Scan for the cell matching the given text and deliver its (X, Y) coordinate at center. 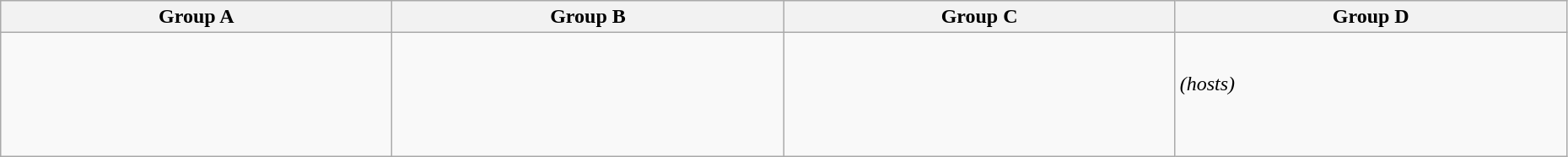
Group A (197, 17)
Group D (1371, 17)
Group B (588, 17)
Group C (979, 17)
(hosts) (1371, 95)
